Scan for the cell matching the given text and deliver its (X, Y) coordinate at center. 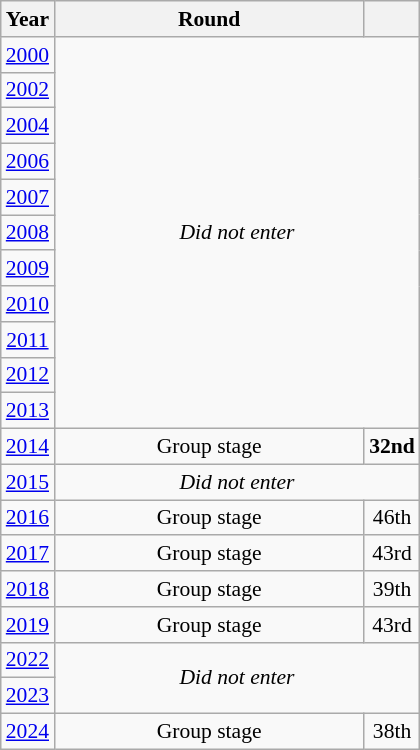
2023 (28, 696)
2010 (28, 304)
Round (209, 19)
2004 (28, 126)
Year (28, 19)
46th (392, 518)
2013 (28, 411)
2024 (28, 732)
2002 (28, 90)
2000 (28, 55)
2014 (28, 447)
2016 (28, 518)
2008 (28, 233)
32nd (392, 447)
2009 (28, 269)
39th (392, 589)
38th (392, 732)
2007 (28, 197)
2019 (28, 625)
2006 (28, 162)
2011 (28, 340)
2015 (28, 482)
2012 (28, 375)
2018 (28, 589)
2022 (28, 660)
2017 (28, 554)
